Detect which cell encompasses the target text, then output its [X, Y] center coordinate. 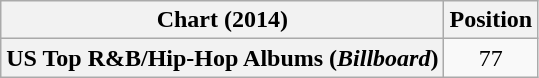
US Top R&B/Hip-Hop Albums (Billboard) [222, 58]
Chart (2014) [222, 20]
Position [491, 20]
77 [491, 58]
